Capture the cell that displays the provided text and extract its [X, Y] central coordinate. 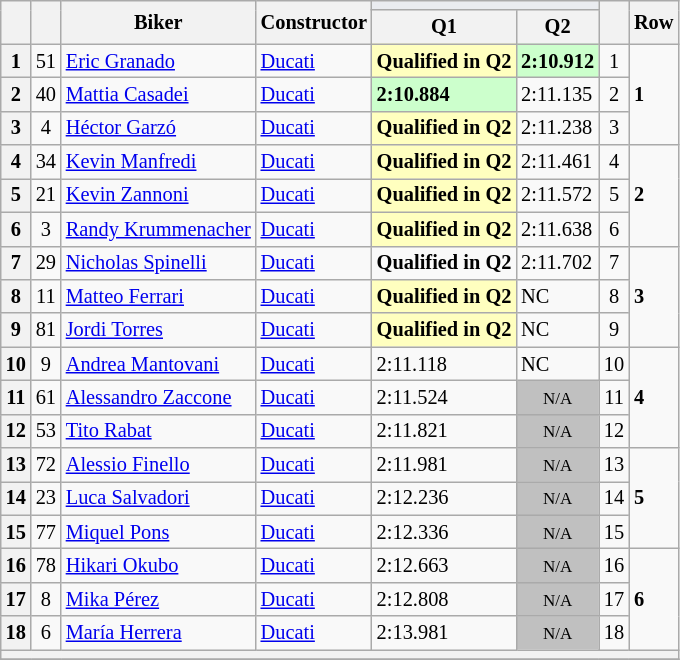
Tito Rabat [158, 431]
Eric Granado [158, 61]
Alessio Finello [158, 465]
Alessandro Zaccone [158, 397]
Jordi Torres [158, 330]
Q1 [444, 27]
Matteo Ferrari [158, 296]
2:11.524 [444, 397]
78 [46, 565]
2:12.236 [444, 498]
2:11.821 [444, 431]
2:12.808 [444, 599]
2:10.884 [444, 94]
Mattia Casadei [158, 94]
40 [46, 94]
2:11.135 [558, 94]
72 [46, 465]
34 [46, 162]
2:11.638 [558, 229]
2:13.981 [444, 633]
Kevin Zannoni [158, 195]
51 [46, 61]
Héctor Garzó [158, 128]
81 [46, 330]
2:11.981 [444, 465]
2:11.461 [558, 162]
2:12.336 [444, 532]
29 [46, 263]
23 [46, 498]
Hikari Okubo [158, 565]
Randy Krummenacher [158, 229]
2:11.118 [444, 364]
Andrea Mantovani [158, 364]
Nicholas Spinelli [158, 263]
Mika Pérez [158, 599]
2:11.238 [558, 128]
2:12.663 [444, 565]
María Herrera [158, 633]
Kevin Manfredi [158, 162]
21 [46, 195]
61 [46, 397]
2:11.572 [558, 195]
Constructor [314, 22]
2:10.912 [558, 61]
53 [46, 431]
77 [46, 532]
Luca Salvadori [158, 498]
2:11.702 [558, 263]
Biker [158, 22]
Row [654, 22]
Miquel Pons [158, 532]
Q2 [558, 27]
